Return the [x, y] coordinate for the center point of the cell that contains the specified text.  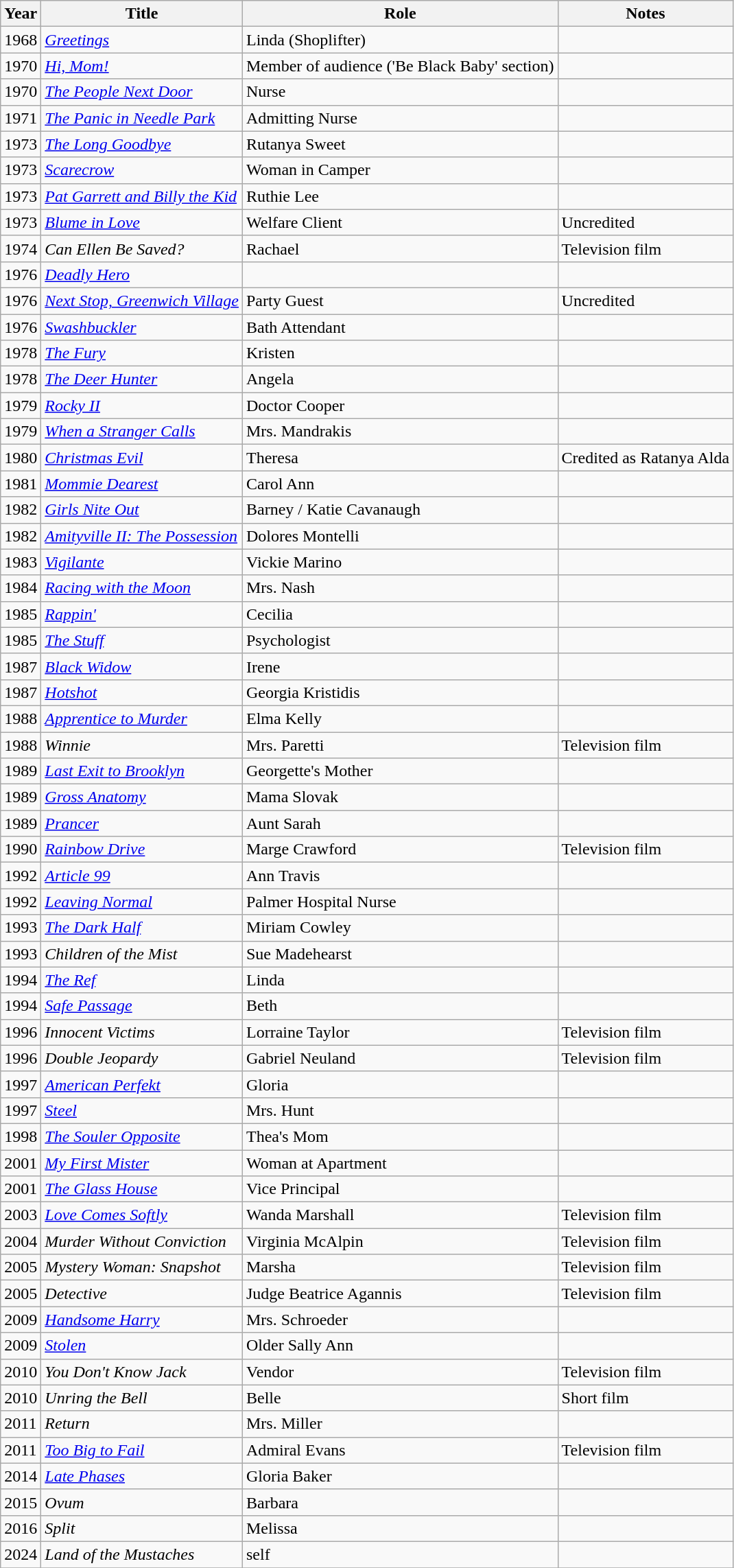
Dolores Montelli [400, 536]
Amityville II: The Possession [142, 536]
Title [142, 14]
Ann Travis [400, 876]
The Fury [142, 353]
2024 [21, 1554]
Leaving Normal [142, 902]
Carol Ann [400, 484]
Rainbow Drive [142, 850]
Elma Kelly [400, 718]
Rappin' [142, 614]
Hi, Mom! [142, 66]
Gloria [400, 1084]
The People Next Door [142, 92]
1998 [21, 1136]
Credited as Ratanya Alda [646, 458]
Article 99 [142, 876]
Thea's Mom [400, 1136]
Can Ellen Be Saved? [142, 248]
1983 [21, 562]
Rocky II [142, 406]
self [400, 1554]
Rutanya Sweet [400, 144]
Linda [400, 980]
Children of the Mist [142, 954]
Admiral Evans [400, 1450]
The Stuff [142, 640]
Short film [646, 1398]
Aunt Sarah [400, 823]
2004 [21, 1241]
Beth [400, 1006]
2015 [21, 1502]
Wanda Marshall [400, 1215]
Mrs. Hunt [400, 1110]
Georgia Kristidis [400, 692]
Return [142, 1424]
1971 [21, 118]
Mrs. Mandrakis [400, 432]
Land of the Mustaches [142, 1554]
Split [142, 1528]
Hotshot [142, 692]
2003 [21, 1215]
Christmas Evil [142, 458]
You Don't Know Jack [142, 1372]
The Dark Half [142, 928]
1974 [21, 248]
Mama Slovak [400, 797]
American Perfekt [142, 1084]
Belle [400, 1398]
Handsome Harry [142, 1320]
Gabriel Neuland [400, 1058]
Barbara [400, 1502]
Mystery Woman: Snapshot [142, 1267]
Ovum [142, 1502]
Barney / Katie Cavanaugh [400, 510]
Angela [400, 379]
Girls Nite Out [142, 510]
Marge Crawford [400, 850]
Racing with the Moon [142, 588]
Mrs. Schroeder [400, 1320]
My First Mister [142, 1163]
Innocent Victims [142, 1032]
Georgette's Mother [400, 771]
Lorraine Taylor [400, 1032]
1968 [21, 40]
The Souler Opposite [142, 1136]
Judge Beatrice Agannis [400, 1294]
Vigilante [142, 562]
Stolen [142, 1346]
When a Stranger Calls [142, 432]
Woman in Camper [400, 170]
Mrs. Nash [400, 588]
The Glass House [142, 1189]
Too Big to Fail [142, 1450]
Swashbuckler [142, 327]
Virginia McAlpin [400, 1241]
The Long Goodbye [142, 144]
1981 [21, 484]
Marsha [400, 1267]
The Deer Hunter [142, 379]
Nurse [400, 92]
Rachael [400, 248]
Safe Passage [142, 1006]
Deadly Hero [142, 274]
Kristen [400, 353]
Prancer [142, 823]
Love Comes Softly [142, 1215]
Bath Attendant [400, 327]
Welfare Client [400, 222]
Black Widow [142, 666]
Apprentice to Murder [142, 718]
The Ref [142, 980]
Double Jeopardy [142, 1058]
Vice Principal [400, 1189]
Late Phases [142, 1476]
Party Guest [400, 301]
Palmer Hospital Nurse [400, 902]
Blume in Love [142, 222]
Gross Anatomy [142, 797]
Woman at Apartment [400, 1163]
Older Sally Ann [400, 1346]
Mrs. Miller [400, 1424]
Cecilia [400, 614]
Miriam Cowley [400, 928]
2014 [21, 1476]
Unring the Bell [142, 1398]
1984 [21, 588]
Mommie Dearest [142, 484]
Psychologist [400, 640]
Gloria Baker [400, 1476]
Pat Garrett and Billy the Kid [142, 196]
Winnie [142, 745]
Detective [142, 1294]
Theresa [400, 458]
Scarecrow [142, 170]
Irene [400, 666]
The Panic in Needle Park [142, 118]
Member of audience ('Be Black Baby' section) [400, 66]
Vickie Marino [400, 562]
Admitting Nurse [400, 118]
Greetings [142, 40]
2016 [21, 1528]
Steel [142, 1110]
1990 [21, 850]
Doctor Cooper [400, 406]
Last Exit to Brooklyn [142, 771]
Linda (Shoplifter) [400, 40]
Sue Madehearst [400, 954]
Murder Without Conviction [142, 1241]
Notes [646, 14]
1980 [21, 458]
Year [21, 14]
Next Stop, Greenwich Village [142, 301]
Mrs. Paretti [400, 745]
Role [400, 14]
Vendor [400, 1372]
Melissa [400, 1528]
Ruthie Lee [400, 196]
